Provide the (X, Y) coordinate of the cell's center where the given text is located.  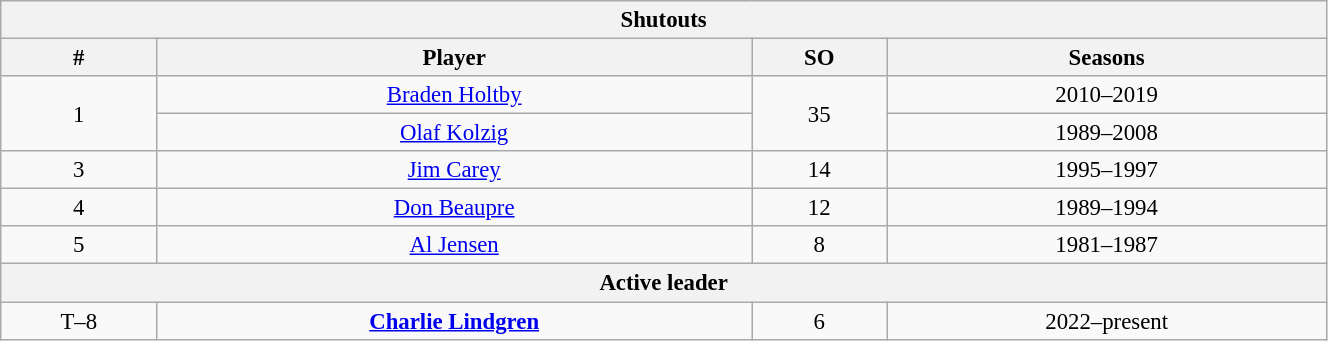
35 (820, 114)
4 (79, 208)
Seasons (1107, 58)
Player (454, 58)
Don Beaupre (454, 208)
5 (79, 245)
1 (79, 114)
1995–1997 (1107, 170)
2010–2019 (1107, 95)
Charlie Lindgren (454, 321)
Olaf Kolzig (454, 133)
3 (79, 170)
6 (820, 321)
1989–2008 (1107, 133)
Al Jensen (454, 245)
Braden Holtby (454, 95)
12 (820, 208)
Jim Carey (454, 170)
14 (820, 170)
8 (820, 245)
SO (820, 58)
Shutouts (664, 20)
# (79, 58)
Active leader (664, 283)
1989–1994 (1107, 208)
2022–present (1107, 321)
1981–1987 (1107, 245)
T–8 (79, 321)
